Extract the (x, y) coordinate from the center of the cell holding the provided text.  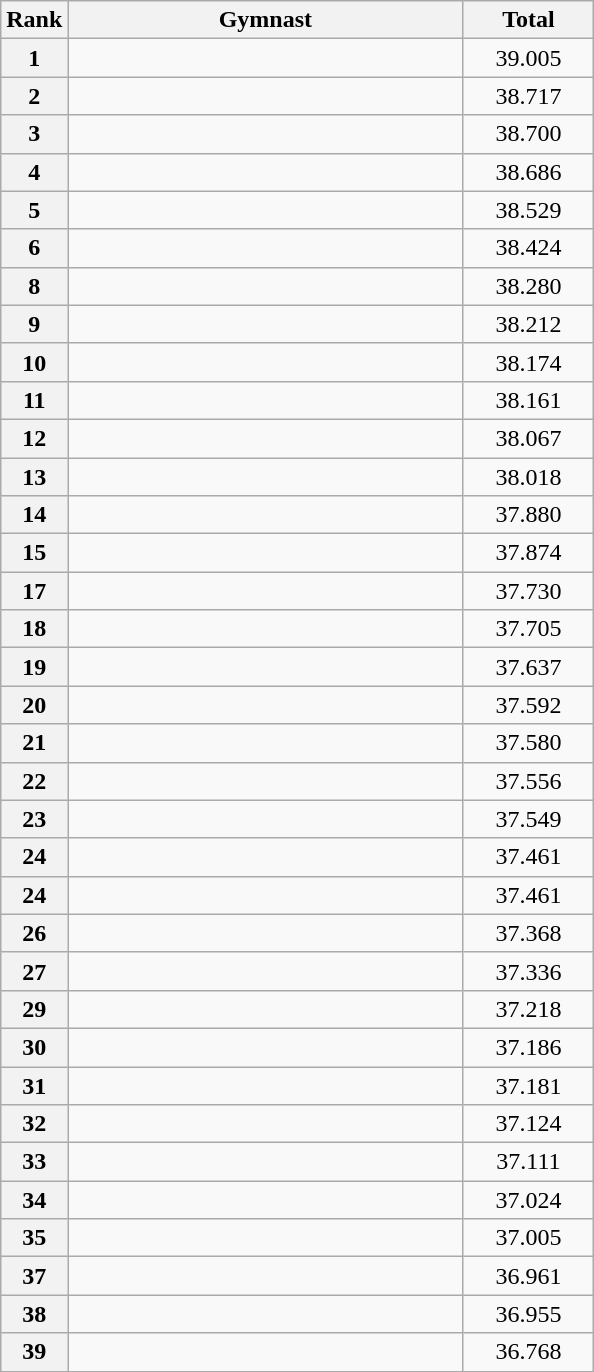
36.955 (528, 1314)
37.186 (528, 1047)
38.529 (528, 210)
38 (34, 1314)
Rank (34, 20)
9 (34, 324)
33 (34, 1162)
37.637 (528, 667)
20 (34, 705)
12 (34, 438)
37.111 (528, 1162)
37.874 (528, 553)
5 (34, 210)
39 (34, 1352)
37.880 (528, 515)
37.024 (528, 1200)
37.336 (528, 971)
13 (34, 477)
36.768 (528, 1352)
38.717 (528, 96)
38.424 (528, 248)
11 (34, 400)
38.700 (528, 134)
37.124 (528, 1124)
37.005 (528, 1238)
26 (34, 933)
35 (34, 1238)
30 (34, 1047)
14 (34, 515)
38.018 (528, 477)
Gymnast (266, 20)
15 (34, 553)
38.280 (528, 286)
29 (34, 1009)
37.580 (528, 743)
3 (34, 134)
23 (34, 819)
19 (34, 667)
37 (34, 1276)
37.368 (528, 933)
8 (34, 286)
2 (34, 96)
34 (34, 1200)
37.181 (528, 1085)
37.556 (528, 781)
21 (34, 743)
27 (34, 971)
37.549 (528, 819)
37.592 (528, 705)
18 (34, 629)
22 (34, 781)
39.005 (528, 58)
38.174 (528, 362)
38.067 (528, 438)
38.686 (528, 172)
Total (528, 20)
4 (34, 172)
36.961 (528, 1276)
1 (34, 58)
10 (34, 362)
32 (34, 1124)
37.730 (528, 591)
38.161 (528, 400)
38.212 (528, 324)
17 (34, 591)
31 (34, 1085)
37.218 (528, 1009)
37.705 (528, 629)
6 (34, 248)
